Scan for the cell matching the given text and deliver its [X, Y] coordinate at center. 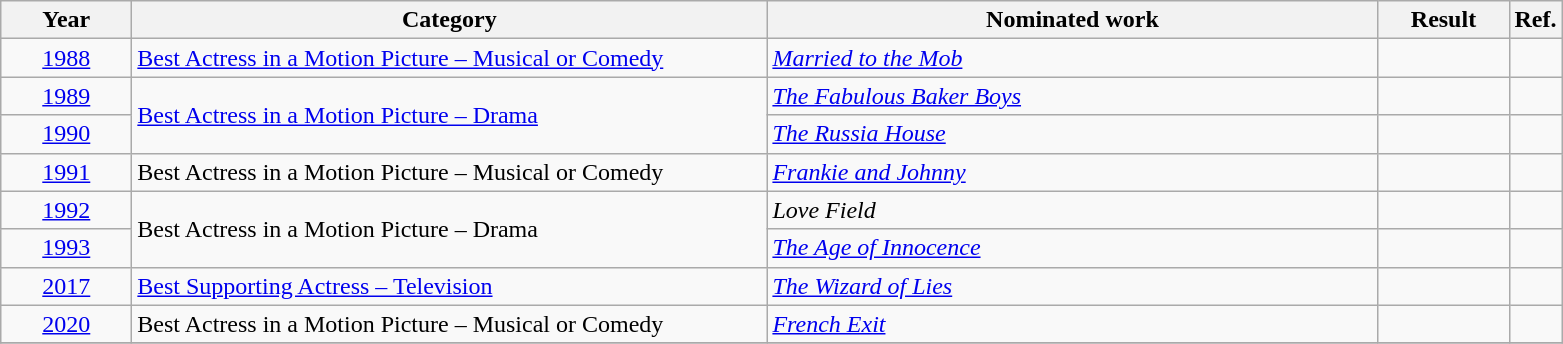
Ref. [1536, 20]
Nominated work [1072, 20]
2017 [66, 286]
1988 [66, 58]
Result [1444, 20]
Love Field [1072, 210]
Year [66, 20]
1991 [66, 172]
Best Supporting Actress – Television [450, 286]
Frankie and Johnny [1072, 172]
Married to the Mob [1072, 58]
1993 [66, 248]
The Age of Innocence [1072, 248]
The Wizard of Lies [1072, 286]
1989 [66, 96]
2020 [66, 324]
The Fabulous Baker Boys [1072, 96]
Category [450, 20]
French Exit [1072, 324]
1990 [66, 134]
1992 [66, 210]
The Russia House [1072, 134]
